Detect which cell encompasses the target text, then output its [X, Y] center coordinate. 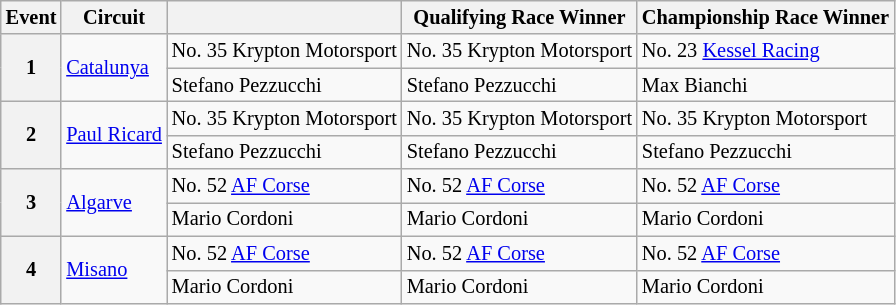
Event [32, 17]
No. 23 Kessel Racing [766, 51]
Misano [114, 270]
Championship Race Winner [766, 17]
Paul Ricard [114, 134]
Max Bianchi [766, 85]
Algarve [114, 202]
1 [32, 68]
4 [32, 270]
Qualifying Race Winner [520, 17]
Circuit [114, 17]
2 [32, 134]
3 [32, 202]
Catalunya [114, 68]
